From the cell containing the given text, extract its center point as (X, Y) coordinate. 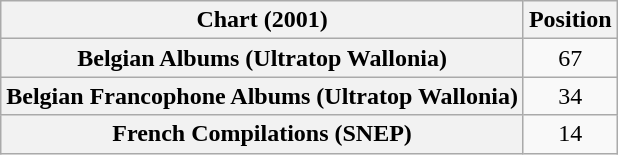
34 (570, 96)
Belgian Francophone Albums (Ultratop Wallonia) (262, 96)
67 (570, 58)
French Compilations (SNEP) (262, 134)
Belgian Albums (Ultratop Wallonia) (262, 58)
14 (570, 134)
Chart (2001) (262, 20)
Position (570, 20)
